Pinpoint the cell where the given text exists, returning its (X, Y) midpoint coordinate. 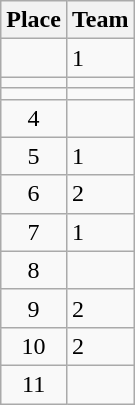
Team (100, 20)
8 (34, 270)
5 (34, 156)
4 (34, 118)
9 (34, 308)
10 (34, 346)
7 (34, 232)
Place (34, 20)
6 (34, 194)
11 (34, 384)
